Identify which cell holds the provided text, then report its (x, y) central coordinate. 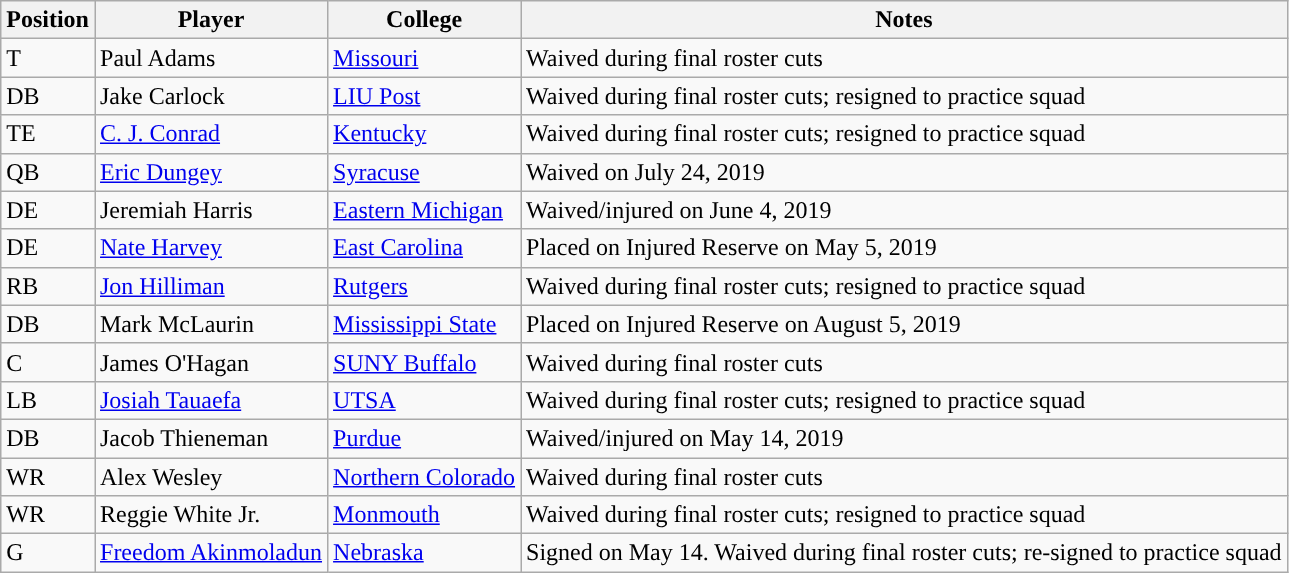
C. J. Conrad (210, 134)
Nate Harvey (210, 248)
Freedom Akinmoladun (210, 553)
Purdue (424, 438)
Signed on May 14. Waived during final roster cuts; re-signed to practice squad (904, 553)
James O'Hagan (210, 362)
T (48, 58)
Paul Adams (210, 58)
Mississippi State (424, 324)
C (48, 362)
Northern Colorado (424, 477)
UTSA (424, 400)
Player (210, 20)
TE (48, 134)
G (48, 553)
Waived/injured on June 4, 2019 (904, 210)
Notes (904, 20)
SUNY Buffalo (424, 362)
Kentucky (424, 134)
Jon Hilliman (210, 286)
Position (48, 20)
Placed on Injured Reserve on May 5, 2019 (904, 248)
LIU Post (424, 96)
College (424, 20)
Rutgers (424, 286)
East Carolina (424, 248)
Monmouth (424, 515)
RB (48, 286)
Waived/injured on May 14, 2019 (904, 438)
Nebraska (424, 553)
Jacob Thieneman (210, 438)
Waived on July 24, 2019 (904, 172)
Missouri (424, 58)
Alex Wesley (210, 477)
Placed on Injured Reserve on August 5, 2019 (904, 324)
Eric Dungey (210, 172)
Mark McLaurin (210, 324)
Reggie White Jr. (210, 515)
Jake Carlock (210, 96)
QB (48, 172)
Josiah Tauaefa (210, 400)
LB (48, 400)
Syracuse (424, 172)
Eastern Michigan (424, 210)
Jeremiah Harris (210, 210)
